For the text-containing cell, return its midpoint in (x, y) coordinate format. 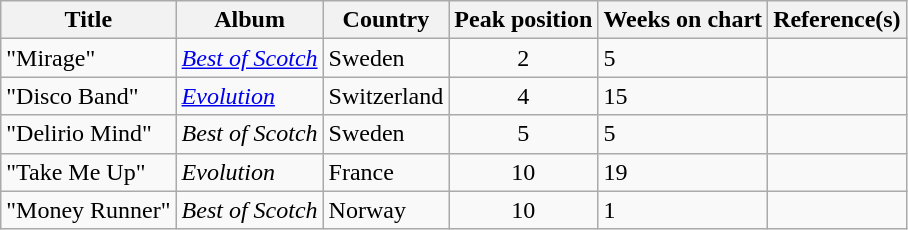
15 (683, 96)
Switzerland (386, 96)
"Take Me Up" (88, 172)
1 (683, 210)
"Mirage" (88, 58)
Album (250, 20)
19 (683, 172)
4 (524, 96)
France (386, 172)
Weeks on chart (683, 20)
Title (88, 20)
"Delirio Mind" (88, 134)
Peak position (524, 20)
"Disco Band" (88, 96)
Reference(s) (838, 20)
Country (386, 20)
2 (524, 58)
"Money Runner" (88, 210)
Norway (386, 210)
